Output the [x, y] coordinate of the center of the cell containing the given text.  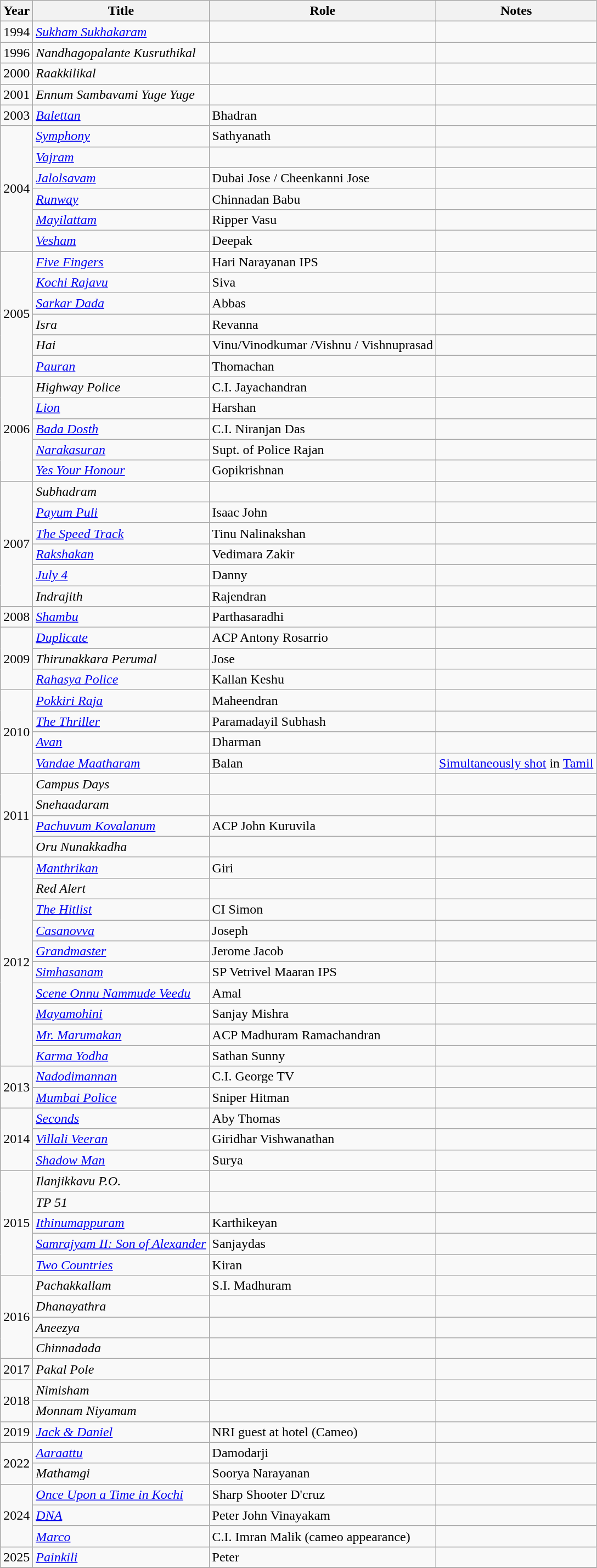
Mathamgi [121, 1474]
Shadow Man [121, 1160]
CI Simon [323, 909]
2016 [16, 1317]
Parthasaradhi [323, 617]
Karma Yodha [121, 1056]
2024 [16, 1515]
Rakshakan [121, 554]
Bhadran [323, 115]
Aaraattu [121, 1453]
2008 [16, 617]
Jalolsavam [121, 178]
Paramadayil Subhash [323, 721]
Karthikeyan [323, 1223]
Pakal Pole [121, 1369]
The Thriller [121, 721]
2019 [16, 1432]
Sukham Sukhakaram [121, 32]
2010 [16, 732]
Two Countries [121, 1264]
Balan [323, 763]
2015 [16, 1223]
Seconds [121, 1118]
Mr. Marumakan [121, 1035]
Painkili [121, 1557]
Jerome Jacob [323, 951]
Dharman [323, 742]
Sathan Sunny [323, 1056]
Role [323, 11]
Hari Narayanan IPS [323, 262]
Sarkar Dada [121, 304]
Dhanayathra [121, 1307]
ACP Madhuram Ramachandran [323, 1035]
Mayilattam [121, 220]
2004 [16, 188]
Lion [121, 408]
Tinu Nalinakshan [323, 533]
Subhadram [121, 491]
Vinu/Vinodkumar /Vishnu / Vishnuprasad [323, 345]
Gopikrishnan [323, 471]
Duplicate [121, 638]
Pachuvum Kovalanum [121, 826]
Once Upon a Time in Kochi [121, 1494]
Isaac John [323, 512]
2007 [16, 544]
C.I. Jayachandran [323, 387]
Casanovva [121, 931]
Supt. of Police Rajan [323, 450]
2014 [16, 1139]
Kallan Keshu [323, 680]
Deepak [323, 240]
Dubai Jose / Cheenkanni Jose [323, 178]
S.I. Madhuram [323, 1286]
Bada Dosth [121, 429]
Villali Veeran [121, 1139]
Shambu [121, 617]
2022 [16, 1463]
Thirunakkara Perumal [121, 659]
Year [16, 11]
Isra [121, 324]
Monnam Niyamam [121, 1411]
Symphony [121, 136]
Abbas [323, 304]
Notes [516, 11]
Kiran [323, 1264]
C.I. Niranjan Das [323, 429]
Damodarji [323, 1453]
2011 [16, 815]
Indrajith [121, 596]
Nadodimannan [121, 1077]
Amal [323, 993]
July 4 [121, 575]
Manthrikan [121, 867]
Marco [121, 1536]
Oru Nunakkadha [121, 847]
Payum Puli [121, 512]
The Speed Track [121, 533]
Sniper Hitman [323, 1097]
Raakkilikal [121, 74]
Mayamohini [121, 1014]
Sathyanath [323, 136]
Runway [121, 199]
Harshan [323, 408]
Rahasya Police [121, 680]
SP Vetrivel Maaran IPS [323, 972]
C.I. Imran Malik (cameo appearance) [323, 1536]
Simultaneously shot in Tamil [516, 763]
Soorya Narayanan [323, 1474]
ACP Antony Rosarrio [323, 638]
Peter John Vinayakam [323, 1515]
Aby Thomas [323, 1118]
2009 [16, 659]
ACP John Kuruvila [323, 826]
Ilanjikkavu P.O. [121, 1181]
Ripper Vasu [323, 220]
Vesham [121, 240]
Pauran [121, 366]
2017 [16, 1369]
Sanjaydas [323, 1244]
Balettan [121, 115]
Aneezya [121, 1328]
Kochi Rajavu [121, 283]
Samrajyam II: Son of Alexander [121, 1244]
Giridhar Vishwanathan [323, 1139]
2003 [16, 115]
2013 [16, 1087]
Danny [323, 575]
1994 [16, 32]
Snehaadaram [121, 805]
Five Fingers [121, 262]
Joseph [323, 931]
Pachakkallam [121, 1286]
Red Alert [121, 888]
NRI guest at hotel (Cameo) [323, 1432]
Peter [323, 1557]
Simhasanam [121, 972]
Grandmaster [121, 951]
Chinnadada [121, 1348]
Giri [323, 867]
Vajram [121, 157]
TP 51 [121, 1202]
2001 [16, 94]
Ennum Sambavami Yuge Yuge [121, 94]
Vedimara Zakir [323, 554]
Hai [121, 345]
C.I. George TV [323, 1077]
2005 [16, 314]
1996 [16, 53]
Sharp Shooter D'cruz [323, 1494]
Chinnadan Babu [323, 199]
Thomachan [323, 366]
Vandae Maatharam [121, 763]
2025 [16, 1557]
Campus Days [121, 784]
Surya [323, 1160]
Scene Onnu Nammude Veedu [121, 993]
The Hitlist [121, 909]
Mumbai Police [121, 1097]
Pokkiri Raja [121, 701]
2018 [16, 1401]
Sanjay Mishra [323, 1014]
Revanna [323, 324]
Siva [323, 283]
Narakasuran [121, 450]
Yes Your Honour [121, 471]
Jack & Daniel [121, 1432]
Highway Police [121, 387]
Nimisham [121, 1390]
Title [121, 11]
2000 [16, 74]
Jose [323, 659]
Nandhagopalante Kusruthikal [121, 53]
Maheendran [323, 701]
DNA [121, 1515]
Ithinumappuram [121, 1223]
2012 [16, 962]
Rajendran [323, 596]
Avan [121, 742]
2006 [16, 429]
